Pinpoint the cell where the given text exists, returning its (X, Y) midpoint coordinate. 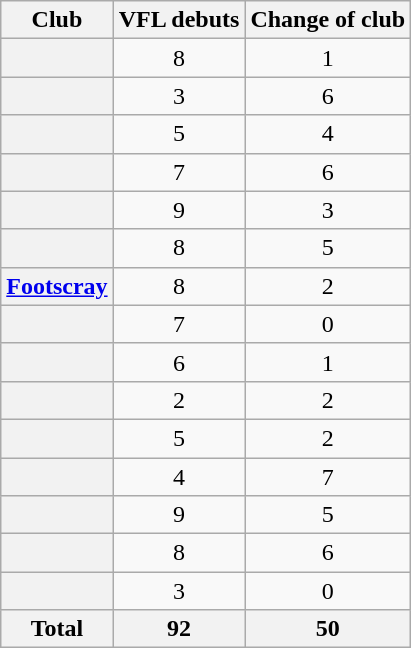
Change of club (328, 20)
Club (57, 20)
Footscray (57, 286)
Total (57, 629)
92 (179, 629)
50 (328, 629)
VFL debuts (179, 20)
